Search for the cell housing the specified text and yield its [x, y] center coordinate. 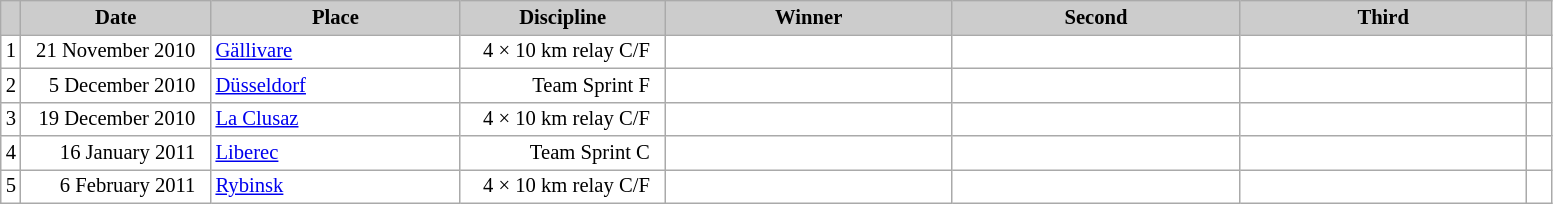
Third [1384, 17]
La Clusaz [336, 119]
19 December 2010 [116, 119]
Date [116, 17]
1 [11, 51]
5 December 2010 [116, 85]
Düsseldorf [336, 85]
Place [336, 17]
16 January 2011 [116, 153]
Liberec [336, 153]
Team Sprint F [562, 85]
2 [11, 85]
5 [11, 186]
6 February 2011 [116, 186]
Gällivare [336, 51]
21 November 2010 [116, 51]
4 [11, 153]
Team Sprint C [562, 153]
Second [1096, 17]
Discipline [562, 17]
3 [11, 119]
Winner [808, 17]
Rybinsk [336, 186]
